Output the (X, Y) coordinate of the center of the cell containing the given text.  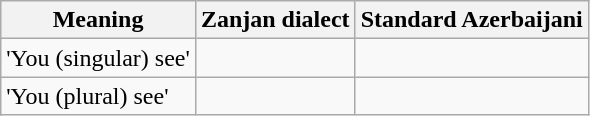
Meaning (98, 20)
Zanjan dialect (275, 20)
'You (singular) see' (98, 58)
Standard Azerbaijani (472, 20)
'You (plural) see' (98, 96)
